Determine the (X, Y) coordinate at the center of the cell enclosing the given text.  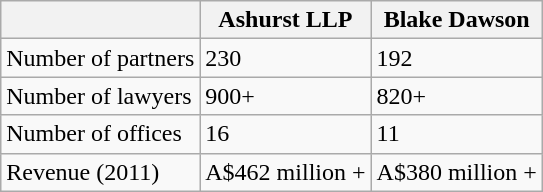
A$380 million + (456, 172)
A$462 million + (286, 172)
192 (456, 58)
900+ (286, 96)
Number of partners (100, 58)
11 (456, 134)
Ashurst LLP (286, 20)
Blake Dawson (456, 20)
230 (286, 58)
820+ (456, 96)
Number of lawyers (100, 96)
Number of offices (100, 134)
16 (286, 134)
Revenue (2011) (100, 172)
